Return [x, y] of the center of cell containing provided text 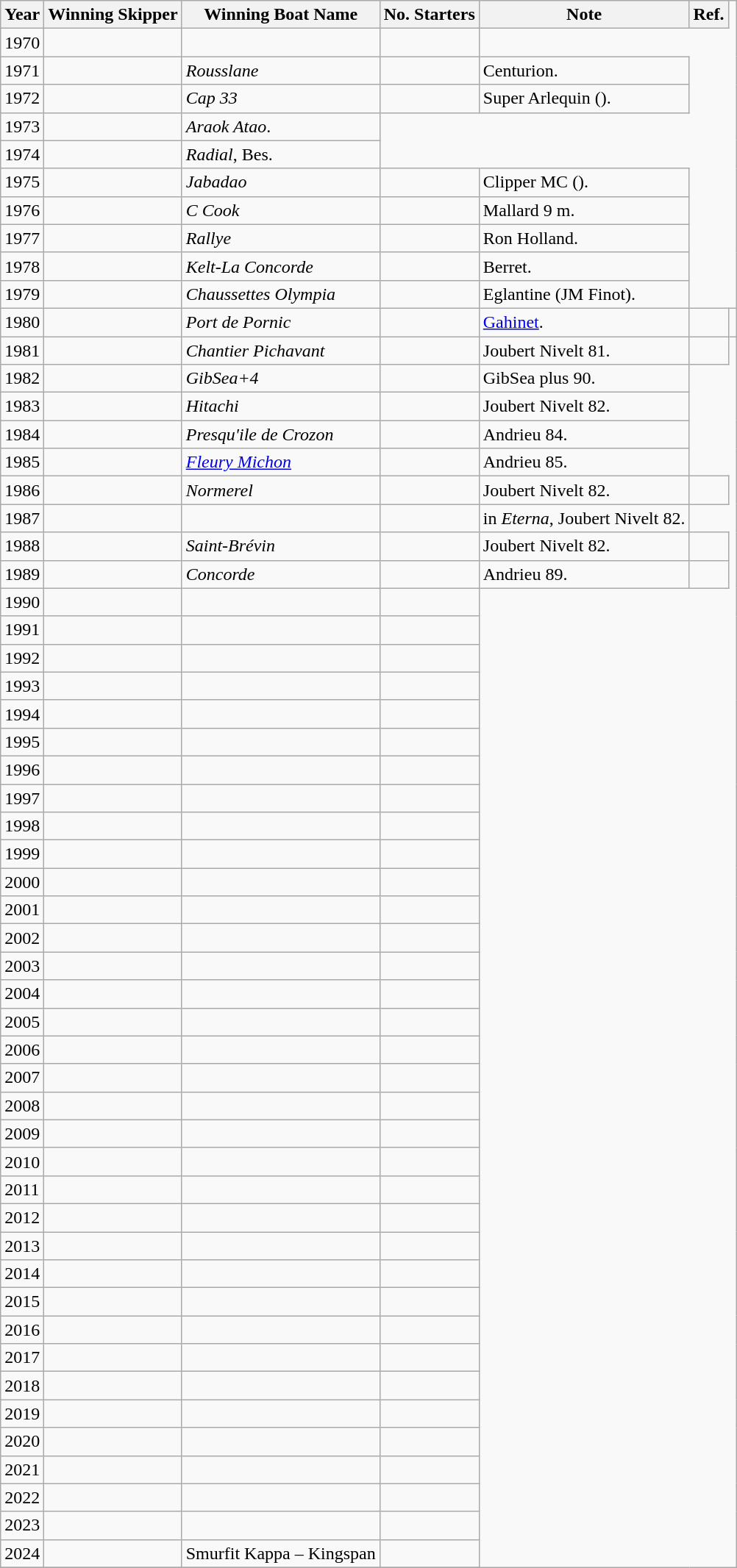
2003 [22, 966]
2014 [22, 1274]
GibSea plus 90. [584, 379]
Radial, Bes. [281, 154]
2016 [22, 1330]
Smurfit Kappa – Kingspan [281, 1553]
Berret. [584, 266]
2012 [22, 1217]
C Cook [281, 210]
1989 [22, 574]
Ron Holland. [584, 238]
Port de Pornic [281, 322]
1987 [22, 518]
Winning Skipper [113, 15]
1973 [22, 126]
Clipper MC (). [584, 182]
2008 [22, 1106]
2021 [22, 1469]
Kelt-La Concorde [281, 266]
Andrieu 85. [584, 462]
in Eterna, Joubert Nivelt 82. [584, 518]
1975 [22, 182]
Rousslane [281, 71]
1982 [22, 379]
2015 [22, 1302]
2009 [22, 1134]
1978 [22, 266]
1979 [22, 294]
2018 [22, 1386]
1996 [22, 770]
1974 [22, 154]
2023 [22, 1525]
Chantier Pichavant [281, 351]
Hitachi [281, 407]
1994 [22, 714]
Eglantine (JM Finot). [584, 294]
1984 [22, 434]
Chaussettes Olympia [281, 294]
1980 [22, 322]
2007 [22, 1078]
2004 [22, 994]
1986 [22, 490]
1992 [22, 658]
2022 [22, 1497]
2006 [22, 1050]
1981 [22, 351]
GibSea+4 [281, 379]
1985 [22, 462]
2013 [22, 1246]
1998 [22, 826]
1977 [22, 238]
1976 [22, 210]
Cap 33 [281, 99]
2001 [22, 910]
Saint-Brévin [281, 546]
2010 [22, 1161]
2017 [22, 1358]
2019 [22, 1414]
1999 [22, 854]
1971 [22, 71]
Winning Boat Name [281, 15]
Joubert Nivelt 81. [584, 351]
Normerel [281, 490]
Year [22, 15]
1988 [22, 546]
Fleury Michon [281, 462]
Andrieu 89. [584, 574]
Gahinet. [584, 322]
Rallye [281, 238]
1993 [22, 686]
1972 [22, 99]
No. Starters [430, 15]
Super Arlequin (). [584, 99]
Note [584, 15]
Andrieu 84. [584, 434]
1997 [22, 798]
Ref. [709, 15]
1970 [22, 43]
1991 [22, 630]
2002 [22, 938]
2011 [22, 1189]
Araok Atao. [281, 126]
1983 [22, 407]
2024 [22, 1553]
Concorde [281, 574]
Jabadao [281, 182]
Presqu'ile de Crozon [281, 434]
2005 [22, 1022]
1995 [22, 742]
2020 [22, 1442]
Centurion. [584, 71]
2000 [22, 882]
Mallard 9 m. [584, 210]
1990 [22, 602]
